From the cell containing the given text, extract its center point as (X, Y) coordinate. 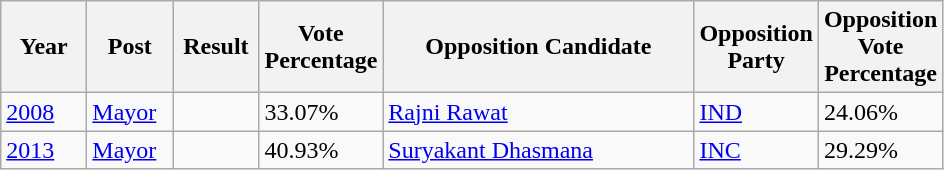
Suryakant Dhasmana (538, 150)
Year (44, 47)
40.93% (321, 150)
Result (216, 47)
24.06% (880, 112)
2013 (44, 150)
33.07% (321, 112)
Rajni Rawat (538, 112)
Opposition Candidate (538, 47)
Vote Percentage (321, 47)
Post (130, 47)
Opposition Party (756, 47)
INC (756, 150)
IND (756, 112)
Opposition Vote Percentage (880, 47)
2008 (44, 112)
29.29% (880, 150)
